Detect which cell encompasses the target text, then output its [x, y] center coordinate. 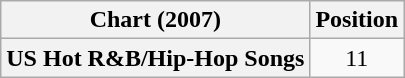
US Hot R&B/Hip-Hop Songs [156, 58]
Position [357, 20]
Chart (2007) [156, 20]
11 [357, 58]
